Provide the [x, y] coordinate of the cell's center where the given text is located.  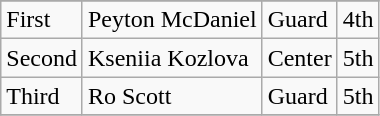
Peyton McDaniel [172, 20]
4th [358, 20]
Second [42, 58]
First [42, 20]
Center [300, 58]
Third [42, 96]
Ro Scott [172, 96]
Kseniia Kozlova [172, 58]
